Find where the given text appears and provide that cell's center as (X, Y) coordinate. 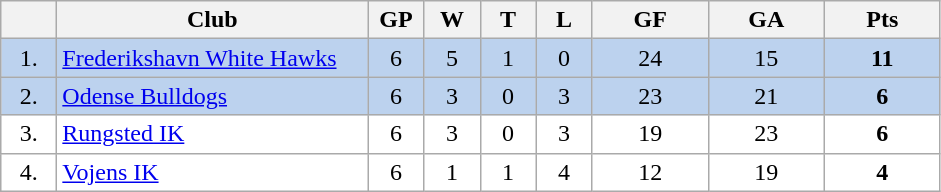
L (564, 20)
21 (766, 96)
2. (29, 96)
T (508, 20)
3. (29, 134)
Pts (882, 20)
11 (882, 58)
1. (29, 58)
GP (396, 20)
GF (650, 20)
W (452, 20)
5 (452, 58)
Odense Bulldogs (212, 96)
Club (212, 20)
Rungsted IK (212, 134)
Frederikshavn White Hawks (212, 58)
4. (29, 172)
24 (650, 58)
15 (766, 58)
Vojens IK (212, 172)
GA (766, 20)
12 (650, 172)
